Scan for the cell matching the given text and deliver its (x, y) coordinate at center. 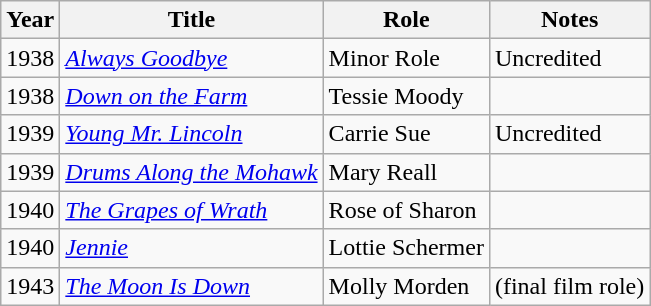
Lottie Schermer (406, 248)
The Moon Is Down (192, 286)
The Grapes of Wrath (192, 210)
Carrie Sue (406, 134)
Title (192, 20)
1943 (30, 286)
Jennie (192, 248)
Role (406, 20)
Down on the Farm (192, 96)
Tessie Moody (406, 96)
Molly Morden (406, 286)
Rose of Sharon (406, 210)
Drums Along the Mohawk (192, 172)
Notes (569, 20)
(final film role) (569, 286)
Year (30, 20)
Young Mr. Lincoln (192, 134)
Always Goodbye (192, 58)
Minor Role (406, 58)
Mary Reall (406, 172)
